For the text-containing cell, return its midpoint in (x, y) coordinate format. 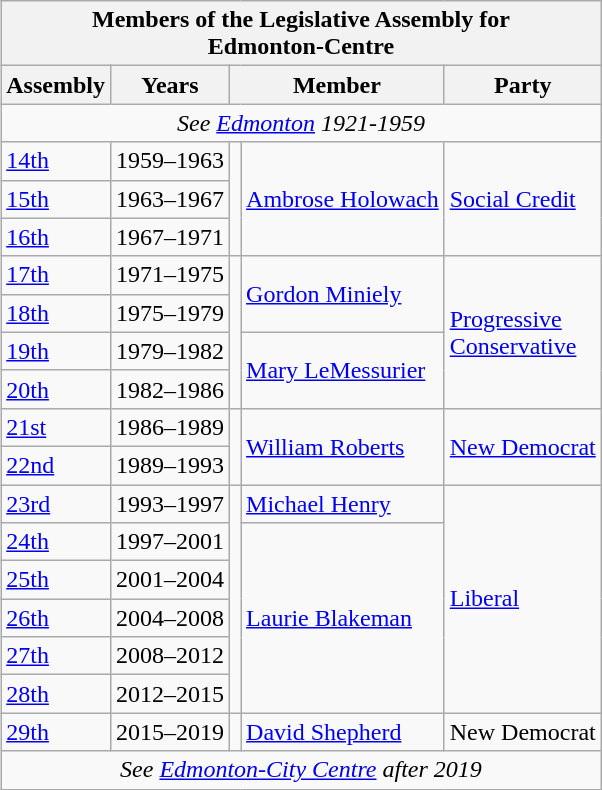
2015–2019 (170, 732)
19th (56, 351)
Progressive Conservative (522, 332)
2012–2015 (170, 694)
David Shepherd (343, 732)
Members of the Legislative Assembly for Edmonton-Centre (302, 34)
Michael Henry (343, 503)
18th (56, 313)
23rd (56, 503)
1982–1986 (170, 389)
1989–1993 (170, 465)
1997–2001 (170, 542)
25th (56, 580)
1963–1967 (170, 199)
Years (170, 85)
Liberal (522, 598)
26th (56, 618)
17th (56, 275)
Member (336, 85)
William Roberts (343, 446)
Ambrose Holowach (343, 199)
2001–2004 (170, 580)
20th (56, 389)
1979–1982 (170, 351)
1975–1979 (170, 313)
1967–1971 (170, 237)
15th (56, 199)
1986–1989 (170, 427)
21st (56, 427)
Party (522, 85)
16th (56, 237)
Laurie Blakeman (343, 618)
Social Credit (522, 199)
See Edmonton 1921-1959 (302, 123)
1959–1963 (170, 161)
2004–2008 (170, 618)
14th (56, 161)
22nd (56, 465)
See Edmonton-City Centre after 2019 (302, 770)
2008–2012 (170, 656)
1971–1975 (170, 275)
28th (56, 694)
29th (56, 732)
24th (56, 542)
1993–1997 (170, 503)
Mary LeMessurier (343, 370)
27th (56, 656)
Gordon Miniely (343, 294)
Assembly (56, 85)
